Output the [X, Y] coordinate of the center of the cell containing the given text.  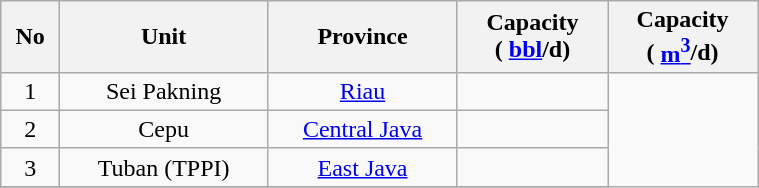
Central Java [363, 129]
Tuban (TPPI) [164, 167]
Capacity( bbl/d) [532, 37]
Sei Pakning [164, 91]
2 [30, 129]
Riau [363, 91]
No [30, 37]
Capacity ( m3/d) [683, 37]
3 [30, 167]
Province [363, 37]
Cepu [164, 129]
Unit [164, 37]
East Java [363, 167]
1 [30, 91]
